Return (x, y) of the center of cell containing provided text 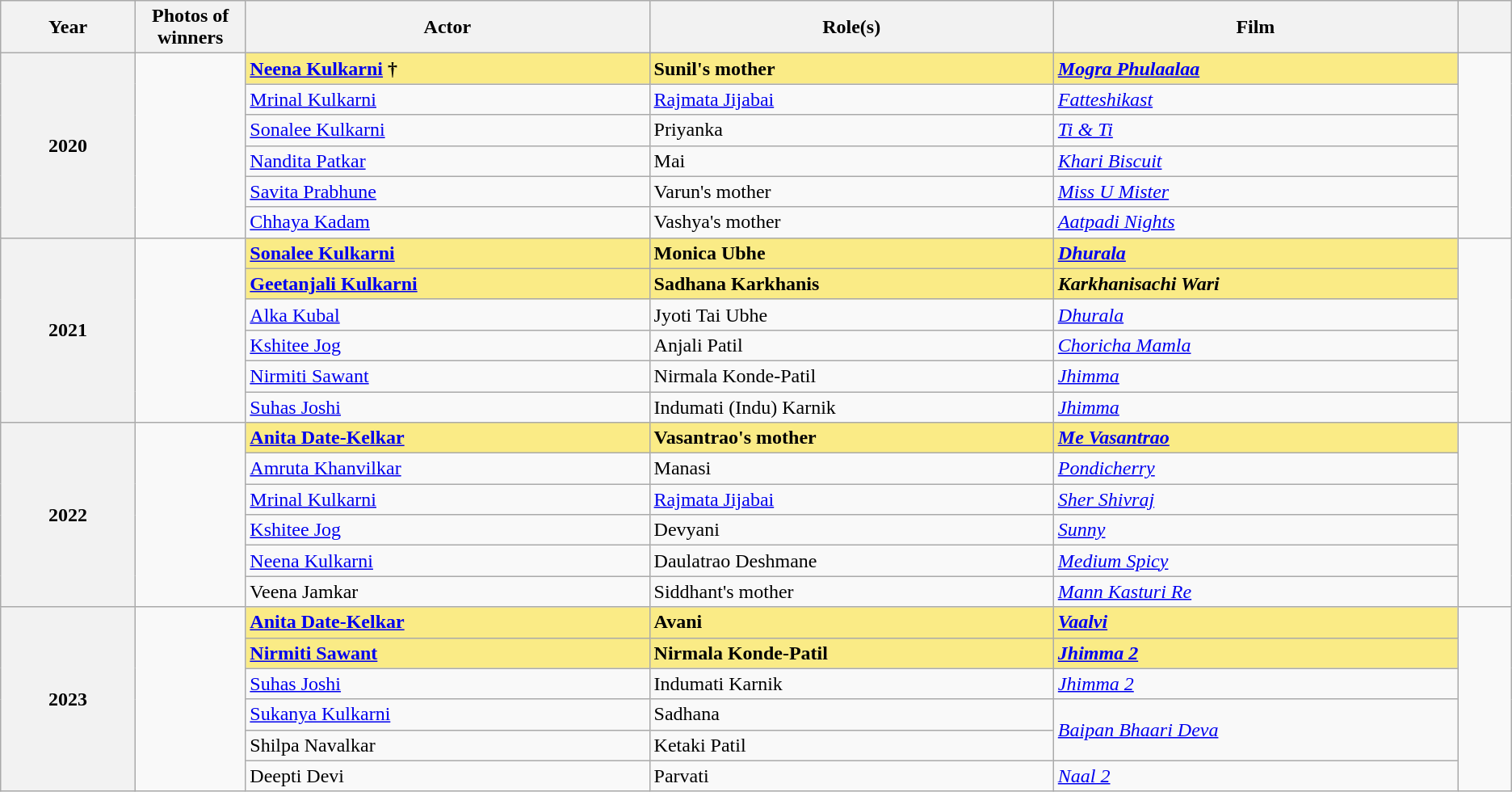
Veena Jamkar (447, 592)
2020 (68, 145)
Miss U Mister (1255, 192)
Daulatrao Deshmane (851, 561)
Avani (851, 622)
Chhaya Kadam (447, 222)
Anjali Patil (851, 345)
Me Vasantrao (1255, 438)
Photos of winners (190, 27)
Priyanka (851, 130)
Ti & Ti (1255, 130)
Film (1255, 27)
Nandita Patkar (447, 161)
Pondicherry (1255, 469)
Alka Kubal (447, 314)
Deepti Devi (447, 776)
Geetanjali Kulkarni (447, 284)
2022 (68, 515)
Sher Shivraj (1255, 499)
Sunil's mother (851, 69)
Karkhanisachi Wari (1255, 284)
Sukanya Kulkarni (447, 714)
Shilpa Navalkar (447, 745)
Naal 2 (1255, 776)
Medium Spicy (1255, 561)
Vasantrao's mother (851, 438)
Vaalvi (1255, 622)
Neena Kulkarni (447, 561)
Sadhana (851, 714)
Khari Biscuit (1255, 161)
Jyoti Tai Ubhe (851, 314)
Baipan Bhaari Deva (1255, 730)
Varun's mother (851, 192)
Fatteshikast (1255, 99)
Manasi (851, 469)
Choricha Mamla (1255, 345)
Sunny (1255, 530)
Monica Ubhe (851, 253)
Devyani (851, 530)
Year (68, 27)
Mann Kasturi Re (1255, 592)
Amruta Khanvilkar (447, 469)
Sadhana Karkhanis (851, 284)
Neena Kulkarni † (447, 69)
Ketaki Patil (851, 745)
Parvati (851, 776)
Indumati (Indu) Karnik (851, 407)
2021 (68, 330)
2023 (68, 699)
Indumati Karnik (851, 684)
Actor (447, 27)
Aatpadi Nights (1255, 222)
Mai (851, 161)
Mogra Phulaalaa (1255, 69)
Siddhant's mother (851, 592)
Savita Prabhune (447, 192)
Vashya's mother (851, 222)
Role(s) (851, 27)
